Determine the [X, Y] coordinate at the center of the cell enclosing the given text.  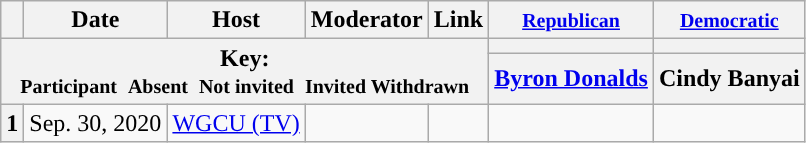
Sep. 30, 2020 [96, 123]
Cindy Banyai [729, 78]
Date [96, 20]
Republican [572, 20]
Key: Participant Absent Not invited Invited Withdrawn [245, 72]
Democratic [729, 20]
Link [458, 20]
Host [236, 20]
Byron Donalds [572, 78]
Moderator [366, 20]
WGCU (TV) [236, 123]
1 [12, 123]
